Detect which cell encompasses the target text, then output its (x, y) center coordinate. 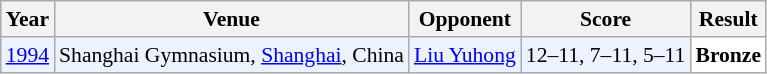
Year (28, 19)
1994 (28, 55)
Venue (232, 19)
Bronze (728, 55)
12–11, 7–11, 5–11 (606, 55)
Score (606, 19)
Opponent (465, 19)
Shanghai Gymnasium, Shanghai, China (232, 55)
Liu Yuhong (465, 55)
Result (728, 19)
